Pinpoint the cell where the given text exists, returning its (x, y) midpoint coordinate. 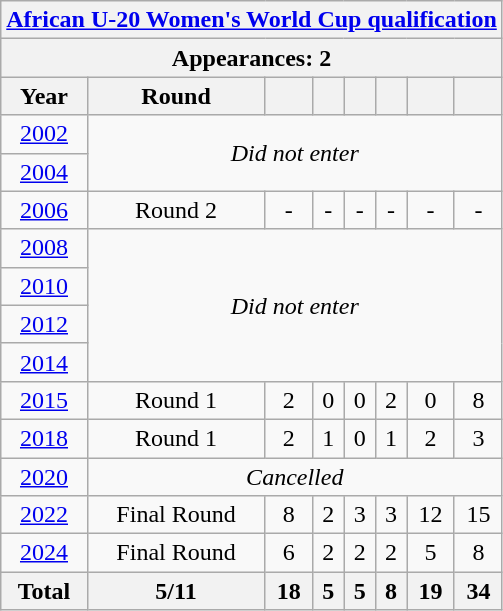
2014 (44, 362)
Round (176, 96)
Year (44, 96)
Round 2 (176, 210)
2004 (44, 172)
2024 (44, 553)
2002 (44, 134)
18 (289, 591)
2018 (44, 438)
19 (431, 591)
15 (478, 515)
12 (431, 515)
2020 (44, 477)
2012 (44, 324)
2010 (44, 286)
2006 (44, 210)
2008 (44, 248)
2015 (44, 400)
2022 (44, 515)
Cancelled (294, 477)
5/11 (176, 591)
Appearances: 2 (252, 58)
Total (44, 591)
African U-20 Women's World Cup qualification (252, 20)
34 (478, 591)
6 (289, 553)
